Detect which cell encompasses the target text, then output its [X, Y] center coordinate. 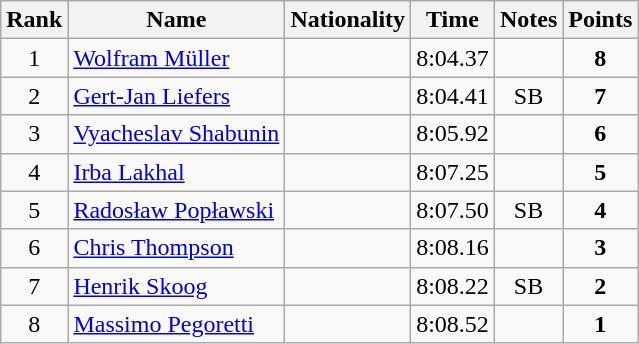
8:04.37 [453, 58]
Vyacheslav Shabunin [176, 134]
8:08.52 [453, 324]
8:08.16 [453, 248]
Wolfram Müller [176, 58]
Massimo Pegoretti [176, 324]
Points [600, 20]
8:04.41 [453, 96]
8:05.92 [453, 134]
Chris Thompson [176, 248]
8:07.25 [453, 172]
Time [453, 20]
8:07.50 [453, 210]
Notes [528, 20]
Irba Lakhal [176, 172]
Radosław Popławski [176, 210]
8:08.22 [453, 286]
Rank [34, 20]
Henrik Skoog [176, 286]
Nationality [348, 20]
Gert-Jan Liefers [176, 96]
Name [176, 20]
